Search for the cell housing the specified text and yield its [X, Y] center coordinate. 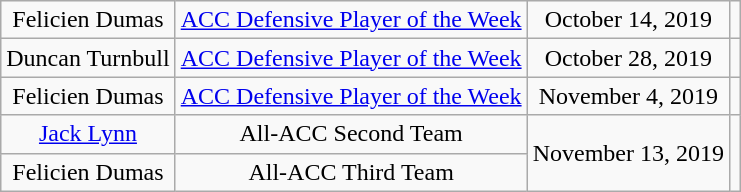
All-ACC Third Team [351, 172]
Duncan Turnbull [88, 58]
October 14, 2019 [628, 20]
October 28, 2019 [628, 58]
November 4, 2019 [628, 96]
Jack Lynn [88, 134]
All-ACC Second Team [351, 134]
November 13, 2019 [628, 153]
